Find where the given text appears and provide that cell's center as (x, y) coordinate. 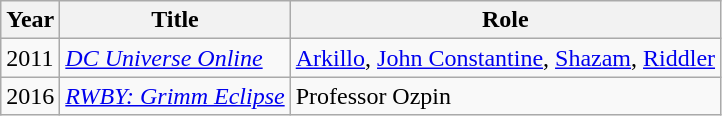
2016 (30, 96)
Role (505, 20)
Title (175, 20)
Professor Ozpin (505, 96)
RWBY: Grimm Eclipse (175, 96)
2011 (30, 58)
DC Universe Online (175, 58)
Year (30, 20)
Arkillo, John Constantine, Shazam, Riddler (505, 58)
